Output the (X, Y) coordinate of the center of the cell containing the given text.  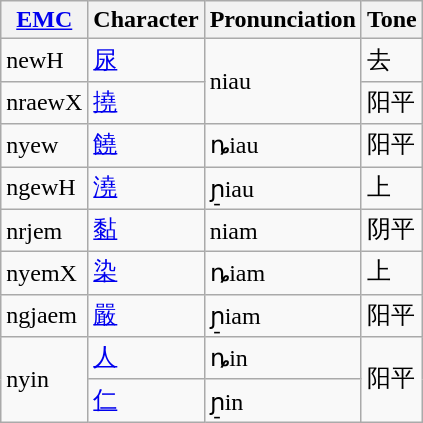
Pronunciation (282, 20)
黏 (146, 230)
niau (282, 82)
nraewX (44, 102)
ȵin (282, 358)
去 (392, 60)
ȵiau (282, 146)
澆 (146, 188)
nyemX (44, 274)
EMC (44, 20)
染 (146, 274)
Character (146, 20)
ȵiam (282, 274)
撓 (146, 102)
嚴 (146, 316)
饒 (146, 146)
ɲ̠iau (282, 188)
nyin (44, 380)
ngewH (44, 188)
Tone (392, 20)
阴平 (392, 230)
nyew (44, 146)
仁 (146, 400)
ɲ̠iam (282, 316)
ngjaem (44, 316)
人 (146, 358)
niam (282, 230)
尿 (146, 60)
nrjem (44, 230)
ɲ̠in (282, 400)
newH (44, 60)
